Output the [X, Y] coordinate of the center of the cell containing the given text.  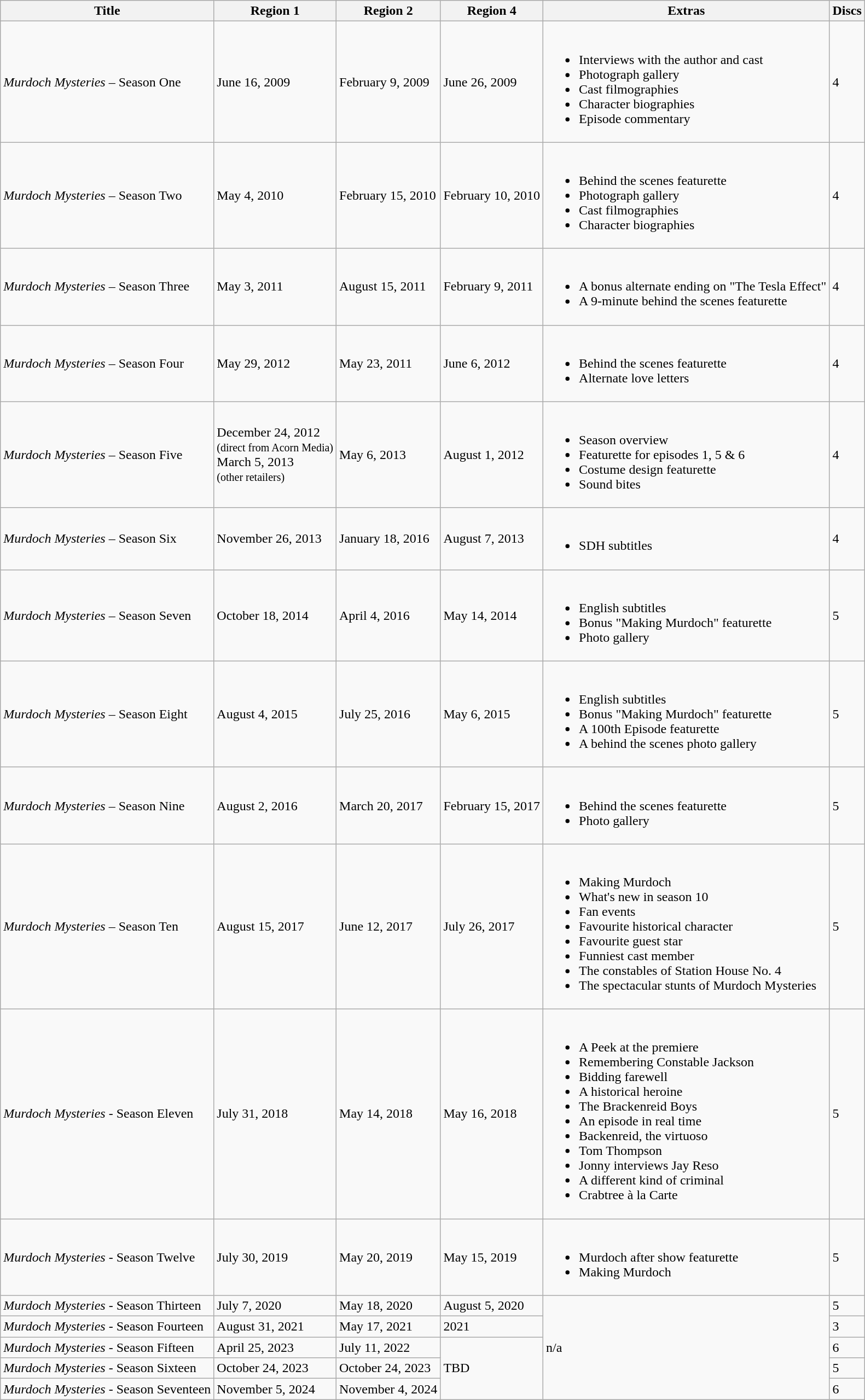
May 16, 2018 [492, 1114]
June 6, 2012 [492, 363]
June 16, 2009 [275, 82]
Title [107, 11]
English subtitlesBonus "Making Murdoch" featuretteA 100th Episode featuretteA behind the scenes photo gallery [686, 714]
2021 [492, 1327]
December 24, 2012(direct from Acorn Media)March 5, 2013(other retailers) [275, 455]
June 12, 2017 [388, 926]
Murdoch Mysteries - Season Sixteen [107, 1368]
April 25, 2023 [275, 1347]
Murdoch Mysteries – Season Seven [107, 615]
TBD [492, 1368]
Murdoch Mysteries – Season Five [107, 455]
Murdoch Mysteries – Season One [107, 82]
July 11, 2022 [388, 1347]
May 4, 2010 [275, 195]
SDH subtitles [686, 538]
February 10, 2010 [492, 195]
July 30, 2019 [275, 1257]
August 2, 2016 [275, 805]
November 5, 2024 [275, 1389]
May 6, 2013 [388, 455]
May 14, 2014 [492, 615]
Murdoch Mysteries - Season Fourteen [107, 1327]
February 9, 2009 [388, 82]
Interviews with the author and castPhotograph galleryCast filmographiesCharacter biographiesEpisode commentary [686, 82]
Behind the scenes featurettePhotograph galleryCast filmographiesCharacter biographies [686, 195]
August 1, 2012 [492, 455]
May 15, 2019 [492, 1257]
July 25, 2016 [388, 714]
Murdoch Mysteries – Season Six [107, 538]
Discs [847, 11]
Murdoch after show featuretteMaking Murdoch [686, 1257]
n/a [686, 1347]
February 9, 2011 [492, 287]
November 4, 2024 [388, 1389]
August 15, 2011 [388, 287]
A bonus alternate ending on "The Tesla Effect"A 9-minute behind the scenes featurette [686, 287]
Behind the scenes featurettePhoto gallery [686, 805]
May 14, 2018 [388, 1114]
3 [847, 1327]
August 7, 2013 [492, 538]
May 29, 2012 [275, 363]
August 15, 2017 [275, 926]
Murdoch Mysteries – Season Three [107, 287]
Murdoch Mysteries – Season Two [107, 195]
Murdoch Mysteries – Season Four [107, 363]
March 20, 2017 [388, 805]
Murdoch Mysteries - Season Fifteen [107, 1347]
August 31, 2021 [275, 1327]
Extras [686, 11]
Region 2 [388, 11]
November 26, 2013 [275, 538]
Region 1 [275, 11]
Murdoch Mysteries – Season Nine [107, 805]
July 31, 2018 [275, 1114]
Season overviewFeaturette for episodes 1, 5 & 6Costume design featuretteSound bites [686, 455]
February 15, 2017 [492, 805]
Murdoch Mysteries – Season Eight [107, 714]
Region 4 [492, 11]
February 15, 2010 [388, 195]
July 7, 2020 [275, 1306]
May 3, 2011 [275, 287]
Murdoch Mysteries – Season Ten [107, 926]
Behind the scenes featuretteAlternate love letters [686, 363]
August 4, 2015 [275, 714]
May 23, 2011 [388, 363]
May 17, 2021 [388, 1327]
August 5, 2020 [492, 1306]
October 18, 2014 [275, 615]
Murdoch Mysteries - Season Twelve [107, 1257]
April 4, 2016 [388, 615]
Murdoch Mysteries - Season Seventeen [107, 1389]
Murdoch Mysteries - Season Eleven [107, 1114]
May 6, 2015 [492, 714]
May 18, 2020 [388, 1306]
January 18, 2016 [388, 538]
May 20, 2019 [388, 1257]
June 26, 2009 [492, 82]
English subtitlesBonus "Making Murdoch" featurettePhoto gallery [686, 615]
Murdoch Mysteries - Season Thirteen [107, 1306]
July 26, 2017 [492, 926]
